Provide the (X, Y) coordinate of the cell's center where the given text is located.  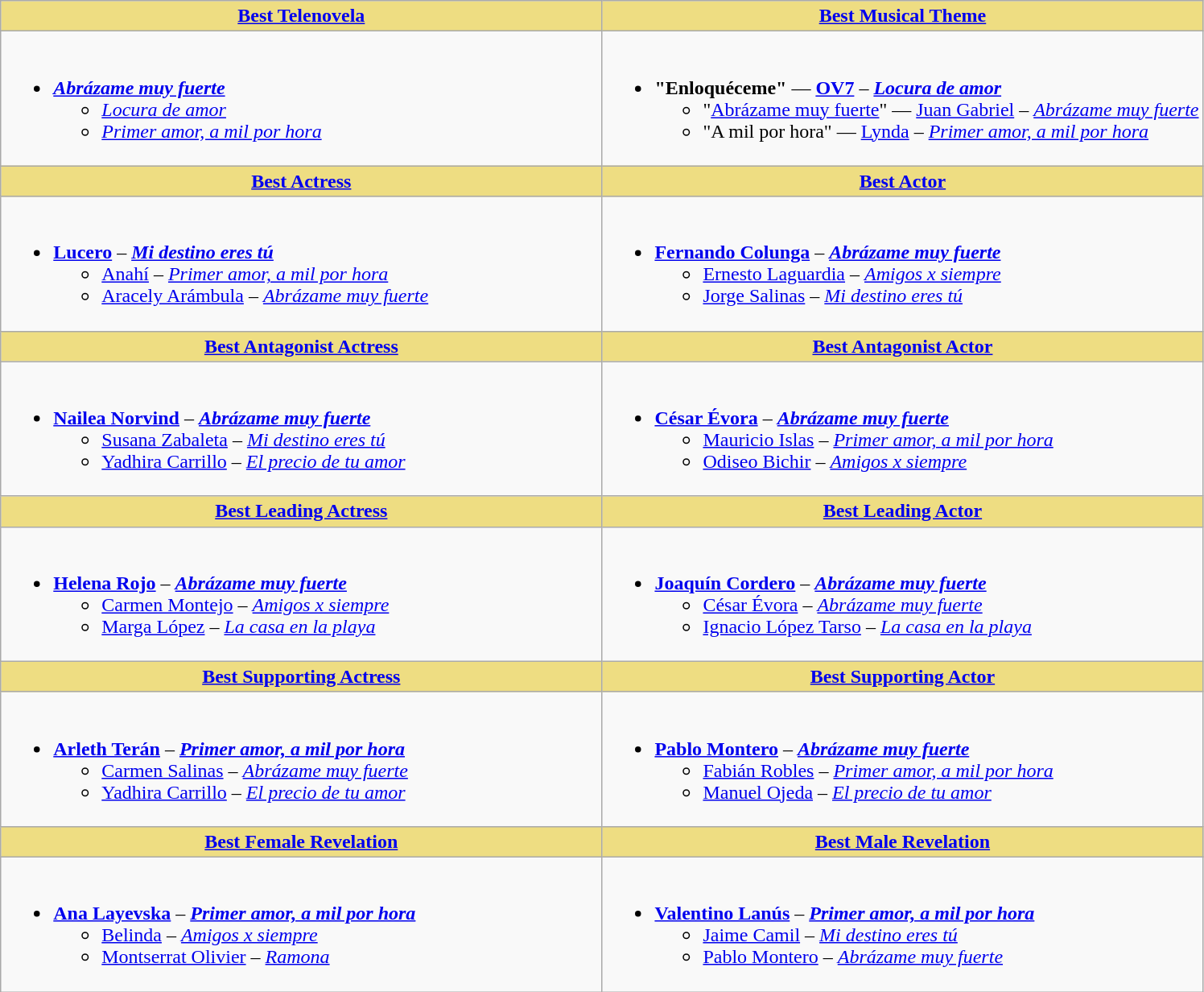
"Enloquéceme" — OV7 – Locura de amor"Abrázame muy fuerte" — Juan Gabriel – Abrázame muy fuerte"A mil por hora" — Lynda – Primer amor, a mil por hora (903, 98)
Joaquín Cordero – Abrázame muy fuerteCésar Évora – Abrázame muy fuerteIgnacio López Tarso – La casa en la playa (903, 594)
Best Supporting Actress (301, 676)
Best Female Revelation (301, 841)
Pablo Montero – Abrázame muy fuerteFabián Robles – Primer amor, a mil por horaManuel Ojeda – El precio de tu amor (903, 758)
Best Leading Actress (301, 511)
Nailea Norvind – Abrázame muy fuerteSusana Zabaleta – Mi destino eres túYadhira Carrillo – El precio de tu amor (301, 428)
Best Antagonist Actor (903, 346)
Best Male Revelation (903, 841)
Best Supporting Actor (903, 676)
Valentino Lanús – Primer amor, a mil por horaJaime Camil – Mi destino eres túPablo Montero – Abrázame muy fuerte (903, 924)
Best Telenovela (301, 16)
Lucero – Mi destino eres túAnahí – Primer amor, a mil por horaAracely Arámbula – Abrázame muy fuerte (301, 264)
Best Musical Theme (903, 16)
César Évora – Abrázame muy fuerteMauricio Islas – Primer amor, a mil por horaOdiseo Bichir – Amigos x siempre (903, 428)
Helena Rojo – Abrázame muy fuerteCarmen Montejo – Amigos x siempreMarga López – La casa en la playa (301, 594)
Best Actress (301, 181)
Fernando Colunga – Abrázame muy fuerteErnesto Laguardia – Amigos x siempreJorge Salinas – Mi destino eres tú (903, 264)
Best Antagonist Actress (301, 346)
Ana Layevska – Primer amor, a mil por horaBelinda – Amigos x siempreMontserrat Olivier – Ramona (301, 924)
Best Actor (903, 181)
Arleth Terán – Primer amor, a mil por horaCarmen Salinas – Abrázame muy fuerteYadhira Carrillo – El precio de tu amor (301, 758)
Best Leading Actor (903, 511)
Abrázame muy fuerteLocura de amorPrimer amor, a mil por hora (301, 98)
